Detect which cell encompasses the target text, then output its [x, y] center coordinate. 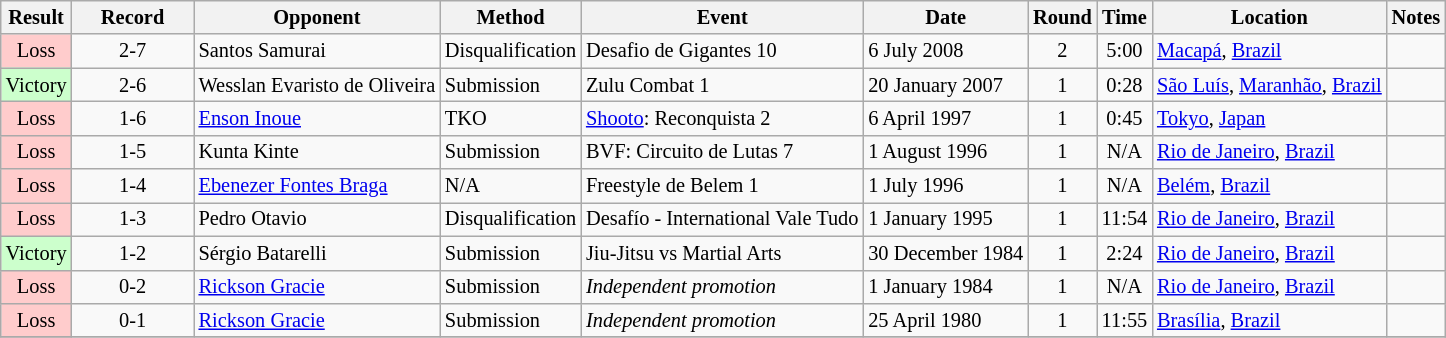
1-2 [132, 253]
11:55 [1124, 320]
Tokyo, Japan [1269, 118]
Brasília, Brazil [1269, 320]
BVF: Circuito de Lutas 7 [722, 152]
30 December 1984 [946, 253]
1 August 1996 [946, 152]
1 January 1995 [946, 219]
TKO [510, 118]
Freestyle de Belem 1 [722, 186]
1 July 1996 [946, 186]
1 January 1984 [946, 287]
Location [1269, 17]
1-3 [132, 219]
Result [36, 17]
Record [132, 17]
Opponent [317, 17]
Time [1124, 17]
Jiu-Jitsu vs Martial Arts [722, 253]
Desafio de Gigantes 10 [722, 51]
São Luís, Maranhão, Brazil [1269, 85]
Method [510, 17]
Wesslan Evaristo de Oliveira [317, 85]
Date [946, 17]
6 April 1997 [946, 118]
2-7 [132, 51]
Santos Samurai [317, 51]
Macapá, Brazil [1269, 51]
1-5 [132, 152]
Round [1062, 17]
2 [1062, 51]
Belém, Brazil [1269, 186]
Event [722, 17]
0:28 [1124, 85]
Shooto: Reconquista 2 [722, 118]
Desafío - International Vale Tudo [722, 219]
5:00 [1124, 51]
Pedro Otavio [317, 219]
25 April 1980 [946, 320]
Sérgio Batarelli [317, 253]
11:54 [1124, 219]
20 January 2007 [946, 85]
Zulu Combat 1 [722, 85]
Enson Inoue [317, 118]
1-4 [132, 186]
Notes [1416, 17]
Kunta Kinte [317, 152]
0:45 [1124, 118]
1-6 [132, 118]
2-6 [132, 85]
0-1 [132, 320]
Ebenezer Fontes Braga [317, 186]
2:24 [1124, 253]
6 July 2008 [946, 51]
0-2 [132, 287]
